Return the (X, Y) coordinate for the center point of the cell that contains the specified text.  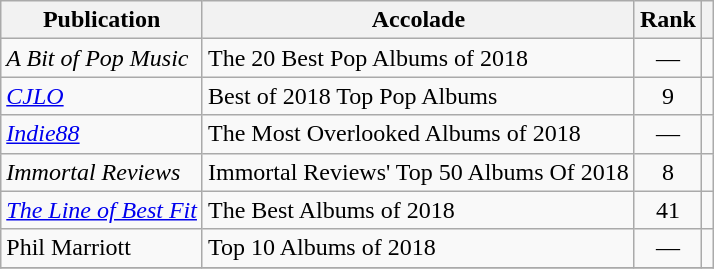
8 (668, 172)
Rank (668, 20)
Best of 2018 Top Pop Albums (418, 96)
Phil Marriott (102, 248)
The Line of Best Fit (102, 210)
Immortal Reviews' Top 50 Albums Of 2018 (418, 172)
The 20 Best Pop Albums of 2018 (418, 58)
Publication (102, 20)
9 (668, 96)
The Most Overlooked Albums of 2018 (418, 134)
41 (668, 210)
Accolade (418, 20)
A Bit of Pop Music (102, 58)
CJLO (102, 96)
Immortal Reviews (102, 172)
Top 10 Albums of 2018 (418, 248)
Indie88 (102, 134)
The Best Albums of 2018 (418, 210)
